Detect which cell encompasses the target text, then output its [x, y] center coordinate. 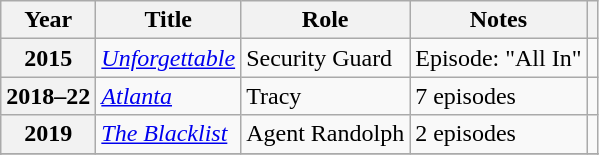
Episode: "All In" [498, 58]
Unforgettable [168, 58]
Role [326, 20]
2019 [48, 134]
2 episodes [498, 134]
2018–22 [48, 96]
Atlanta [168, 96]
7 episodes [498, 96]
The Blacklist [168, 134]
Agent Randolph [326, 134]
Title [168, 20]
Tracy [326, 96]
Year [48, 20]
Security Guard [326, 58]
Notes [498, 20]
2015 [48, 58]
